From the cell containing the given text, extract its center point as (X, Y) coordinate. 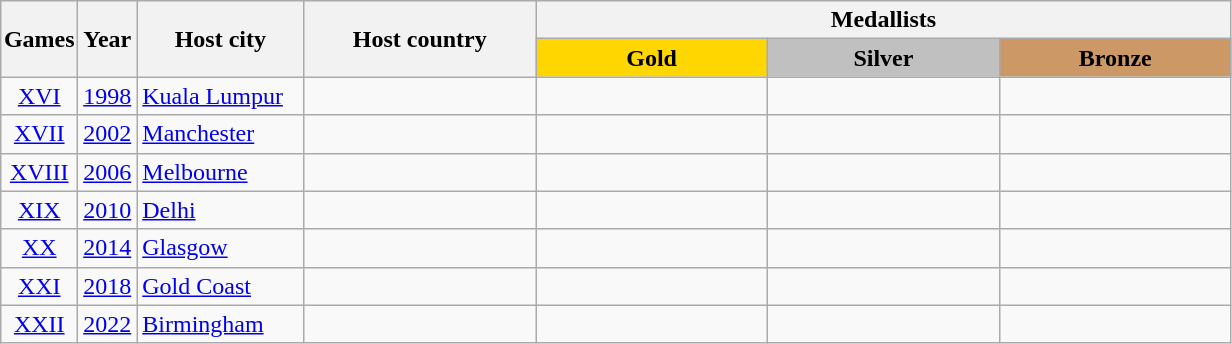
XX (40, 248)
2022 (108, 324)
Birmingham (220, 324)
Year (108, 39)
XIX (40, 210)
XVIII (40, 172)
2014 (108, 248)
2010 (108, 210)
Delhi (220, 210)
1998 (108, 96)
Manchester (220, 134)
Host country (420, 39)
2006 (108, 172)
Glasgow (220, 248)
Gold Coast (220, 286)
Silver (884, 58)
2018 (108, 286)
XXI (40, 286)
Gold (652, 58)
Bronze (1115, 58)
XVII (40, 134)
XXII (40, 324)
2002 (108, 134)
Medallists (884, 20)
Games (40, 39)
Host city (220, 39)
Kuala Lumpur (220, 96)
Melbourne (220, 172)
XVI (40, 96)
